Scan for the cell matching the given text and deliver its [X, Y] coordinate at center. 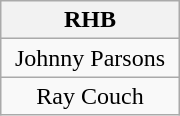
Johnny Parsons [90, 58]
RHB [90, 20]
Ray Couch [90, 96]
